For the text-containing cell, return its midpoint in (x, y) coordinate format. 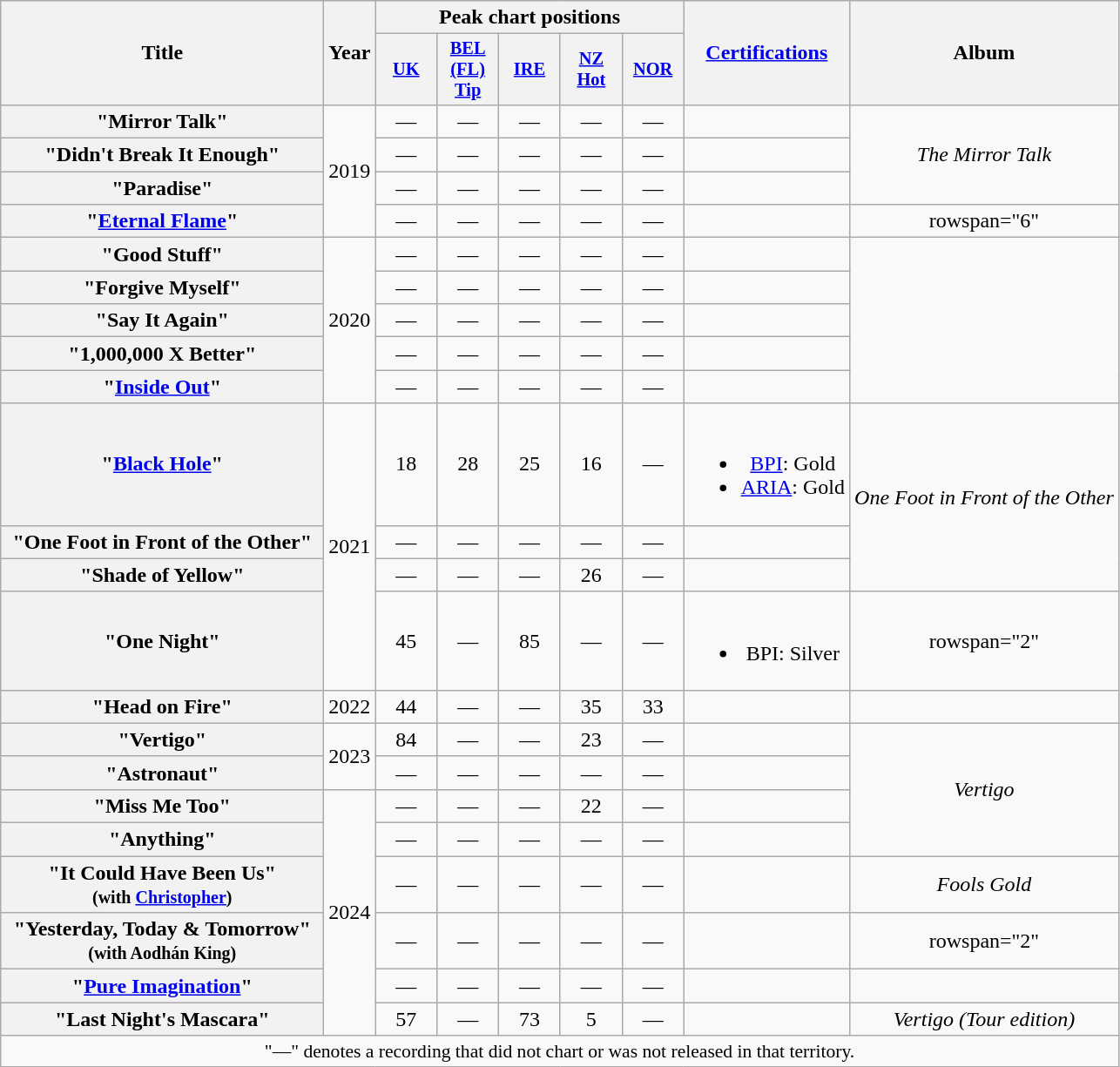
"One Night" (162, 641)
Title (162, 53)
Peak chart positions (530, 17)
"Pure Imagination" (162, 986)
One Foot in Front of the Other (984, 497)
"Mirror Talk" (162, 121)
BEL(FL)Tip (469, 70)
"Inside Out" (162, 387)
2024 (350, 912)
84 (406, 739)
22 (590, 806)
"Forgive Myself" (162, 287)
"Last Night's Mascara" (162, 1019)
"Astronaut" (162, 773)
rowspan="6" (984, 221)
"1,000,000 X Better" (162, 354)
5 (590, 1019)
"One Foot in Front of the Other" (162, 542)
73 (530, 1019)
44 (406, 706)
85 (530, 641)
16 (590, 464)
Vertigo (984, 789)
Fools Gold (984, 885)
"Black Hole" (162, 464)
Vertigo (Tour edition) (984, 1019)
"Shade of Yellow" (162, 575)
2019 (350, 171)
23 (590, 739)
2023 (350, 756)
35 (590, 706)
2022 (350, 706)
UK (406, 70)
2020 (350, 321)
IRE (530, 70)
The Mirror Talk (984, 154)
NOR (653, 70)
"Say It Again" (162, 321)
BPI: Silver (766, 641)
Certifications (766, 53)
NZHot (590, 70)
"Good Stuff" (162, 254)
"Anything" (162, 840)
"Vertigo" (162, 739)
Album (984, 53)
26 (590, 575)
33 (653, 706)
"Yesterday, Today & Tomorrow" (with Aodhán King) (162, 941)
57 (406, 1019)
2021 (350, 547)
"Eternal Flame" (162, 221)
45 (406, 641)
"Miss Me Too" (162, 806)
"Didn't Break It Enough" (162, 155)
Year (350, 53)
25 (530, 464)
"—" denotes a recording that did not chart or was not released in that territory. (560, 1051)
"It Could Have Been Us" (with Christopher) (162, 885)
"Paradise" (162, 188)
28 (469, 464)
18 (406, 464)
BPI: GoldARIA: Gold (766, 464)
"Head on Fire" (162, 706)
